Scan for the cell matching the given text and deliver its [x, y] coordinate at center. 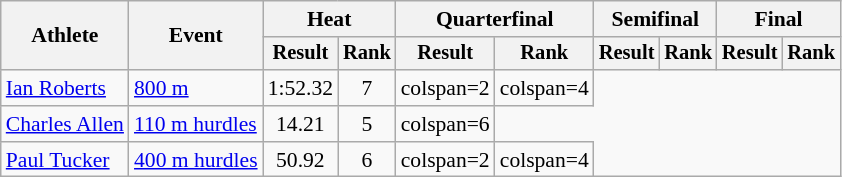
Ian Roberts [65, 88]
110 m hurdles [196, 124]
colspan=4 [544, 88]
5 [367, 124]
colspan=6 [446, 124]
14.21 [300, 124]
1:52.32 [300, 88]
Semifinal [656, 19]
Quarterfinal [495, 19]
800 m [196, 88]
Athlete [65, 36]
Event [196, 36]
colspan=2 [446, 88]
Charles Allen [65, 124]
Heat [330, 19]
Final [778, 19]
7 [367, 88]
